Identify which cell holds the provided text, then report its [X, Y] central coordinate. 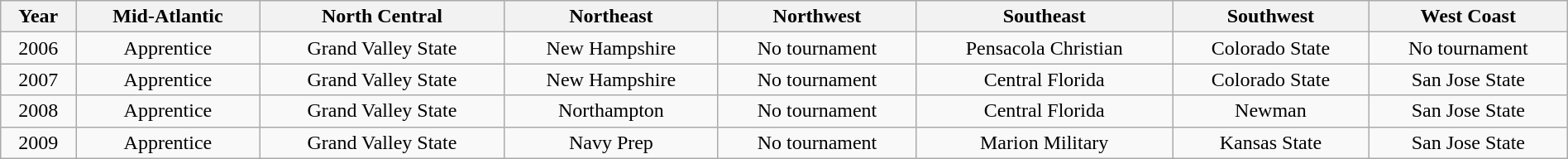
Northampton [611, 111]
Marion Military [1045, 142]
2009 [38, 142]
2008 [38, 111]
Northeast [611, 17]
2006 [38, 48]
Northwest [817, 17]
North Central [382, 17]
Kansas State [1271, 142]
Navy Prep [611, 142]
Pensacola Christian [1045, 48]
2007 [38, 79]
Mid-Atlantic [168, 17]
Southwest [1271, 17]
West Coast [1468, 17]
Newman [1271, 111]
Year [38, 17]
Southeast [1045, 17]
